Scan for the cell matching the given text and deliver its (X, Y) coordinate at center. 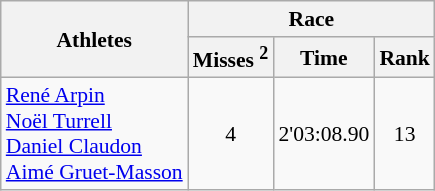
13 (404, 134)
Misses 2 (231, 58)
Race (312, 19)
Time (324, 58)
Athletes (94, 40)
4 (231, 134)
2'03:08.90 (324, 134)
Rank (404, 58)
René ArpinNoël TurrellDaniel ClaudonAimé Gruet-Masson (94, 134)
